Find where the given text appears and provide that cell's center as [X, Y] coordinate. 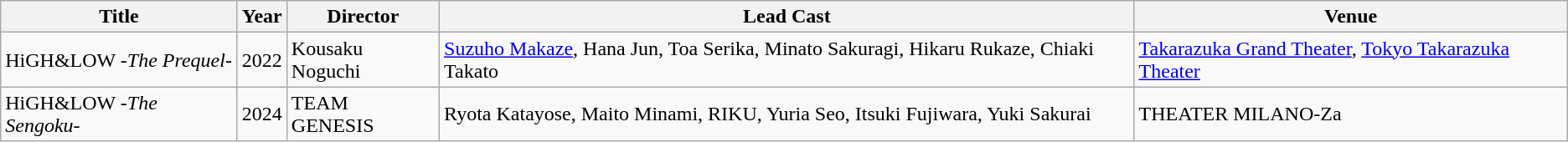
2022 [261, 60]
Year [261, 17]
2024 [261, 114]
Suzuho Makaze, Hana Jun, Toa Serika, Minato Sakuragi, Hikaru Rukaze, Chiaki Takato [787, 60]
Venue [1350, 17]
Kousaku Noguchi [363, 60]
Title [119, 17]
HiGH&LOW -The Prequel- [119, 60]
THEATER MILANO-Za [1350, 114]
HiGH&LOW -The Sengoku- [119, 114]
Ryota Katayose, Maito Minami, RIKU, Yuria Seo, Itsuki Fujiwara, Yuki Sakurai [787, 114]
Director [363, 17]
Takarazuka Grand Theater, Tokyo Takarazuka Theater [1350, 60]
Lead Cast [787, 17]
TEAM GENESIS [363, 114]
